Find where the given text appears and provide that cell's center as [x, y] coordinate. 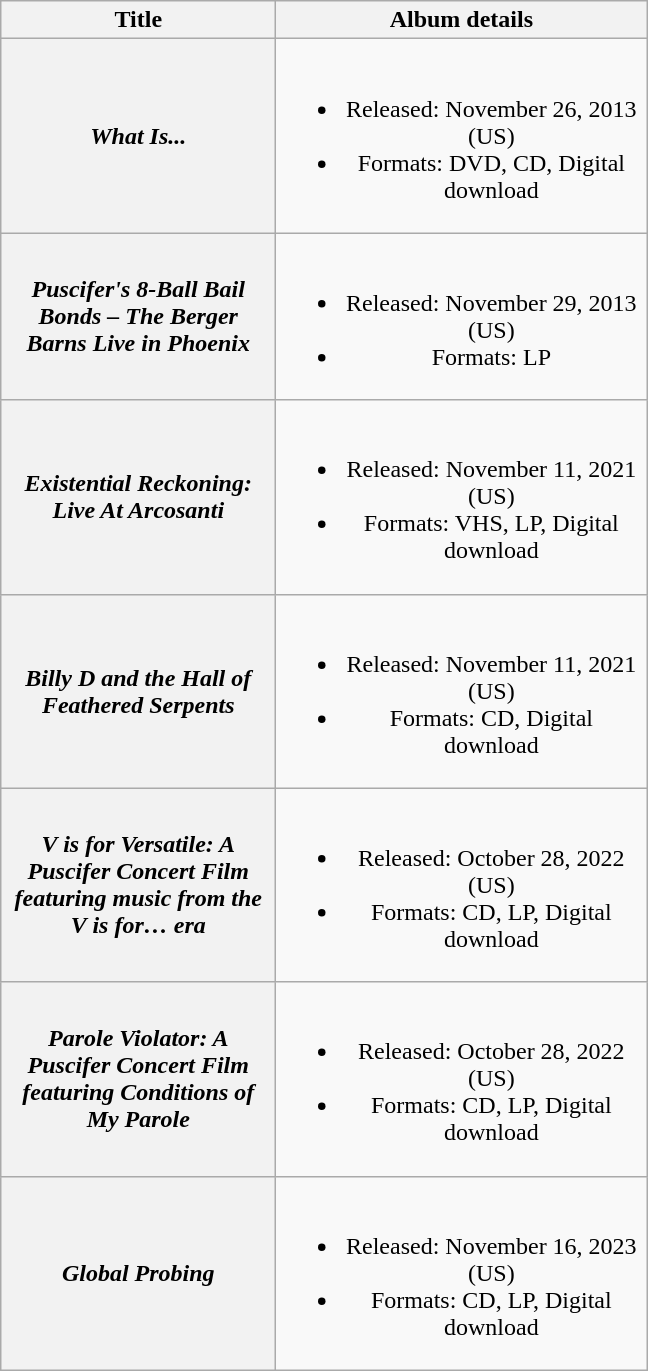
Released: November 11, 2021 (US)Formats: VHS, LP, Digital download [462, 497]
Released: November 29, 2013 (US)Formats: LP [462, 316]
What Is... [138, 136]
Album details [462, 20]
Existential Reckoning: Live At Arcosanti [138, 497]
Puscifer's 8-Ball Bail Bonds – The Berger Barns Live in Phoenix [138, 316]
Billy D and the Hall of Feathered Serpents [138, 691]
Released: November 26, 2013 (US)Formats: DVD, CD, Digital download [462, 136]
V is for Versatile: A Puscifer Concert Film featuring music from the V is for… era [138, 885]
Title [138, 20]
Released: November 16, 2023 (US)Formats: CD, LP, Digital download [462, 1273]
Released: November 11, 2021 (US)Formats: CD, Digital download [462, 691]
Parole Violator: A Puscifer Concert Film featuring Conditions of My Parole [138, 1079]
Global Probing [138, 1273]
